Identify which cell holds the provided text, then report its [x, y] central coordinate. 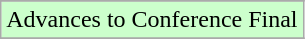
Advances to Conference Final [152, 20]
